Scan for the cell matching the given text and deliver its [x, y] coordinate at center. 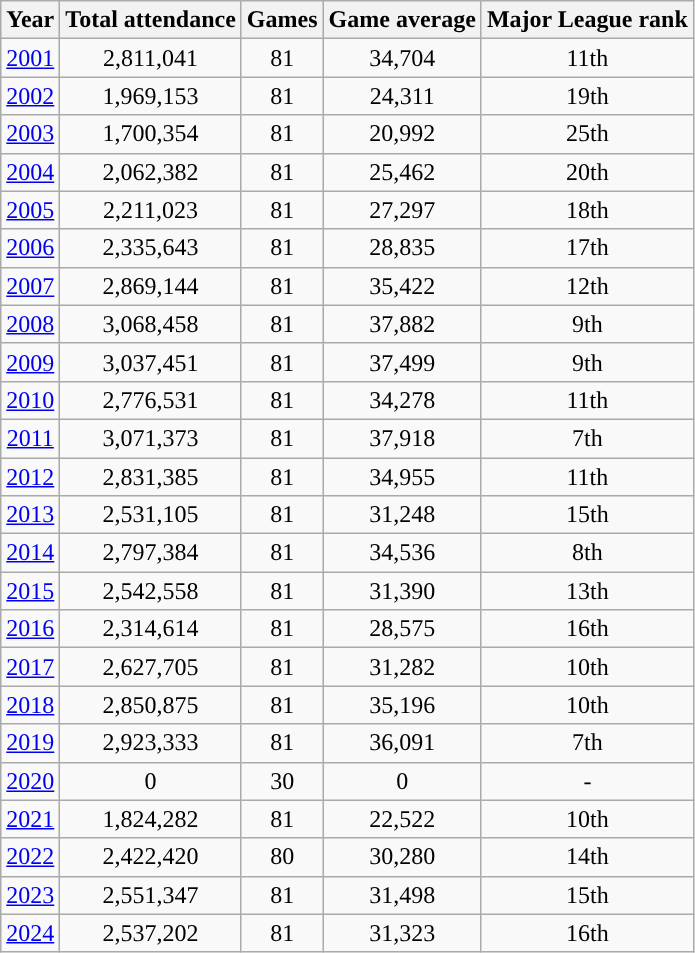
3,068,458 [151, 324]
80 [282, 857]
8th [587, 553]
2001 [30, 58]
2,811,041 [151, 58]
1,824,282 [151, 819]
2014 [30, 553]
34,278 [402, 400]
2,422,420 [151, 857]
2004 [30, 172]
2021 [30, 819]
14th [587, 857]
24,311 [402, 96]
31,498 [402, 895]
20th [587, 172]
2,531,105 [151, 515]
2010 [30, 400]
2,831,385 [151, 477]
Year [30, 20]
2,797,384 [151, 553]
27,297 [402, 210]
2020 [30, 781]
2,627,705 [151, 667]
3,037,451 [151, 362]
2007 [30, 286]
2,062,382 [151, 172]
2011 [30, 438]
19th [587, 96]
30 [282, 781]
3,071,373 [151, 438]
2022 [30, 857]
- [587, 781]
2017 [30, 667]
34,704 [402, 58]
Total attendance [151, 20]
37,918 [402, 438]
17th [587, 248]
1,969,153 [151, 96]
30,280 [402, 857]
2009 [30, 362]
2,335,643 [151, 248]
2005 [30, 210]
2,850,875 [151, 705]
2024 [30, 933]
2,869,144 [151, 286]
2003 [30, 134]
20,992 [402, 134]
Games [282, 20]
2,314,614 [151, 629]
22,522 [402, 819]
35,422 [402, 286]
2,537,202 [151, 933]
2,211,023 [151, 210]
25,462 [402, 172]
2,923,333 [151, 743]
1,700,354 [151, 134]
12th [587, 286]
31,390 [402, 591]
2006 [30, 248]
36,091 [402, 743]
Major League rank [587, 20]
2,542,558 [151, 591]
2023 [30, 895]
31,248 [402, 515]
37,499 [402, 362]
13th [587, 591]
2015 [30, 591]
28,575 [402, 629]
2016 [30, 629]
25th [587, 134]
28,835 [402, 248]
35,196 [402, 705]
2002 [30, 96]
31,323 [402, 933]
2019 [30, 743]
2,776,531 [151, 400]
2008 [30, 324]
34,955 [402, 477]
2013 [30, 515]
31,282 [402, 667]
2018 [30, 705]
18th [587, 210]
2012 [30, 477]
34,536 [402, 553]
2,551,347 [151, 895]
Game average [402, 20]
37,882 [402, 324]
